Identify which cell holds the provided text, then report its [x, y] central coordinate. 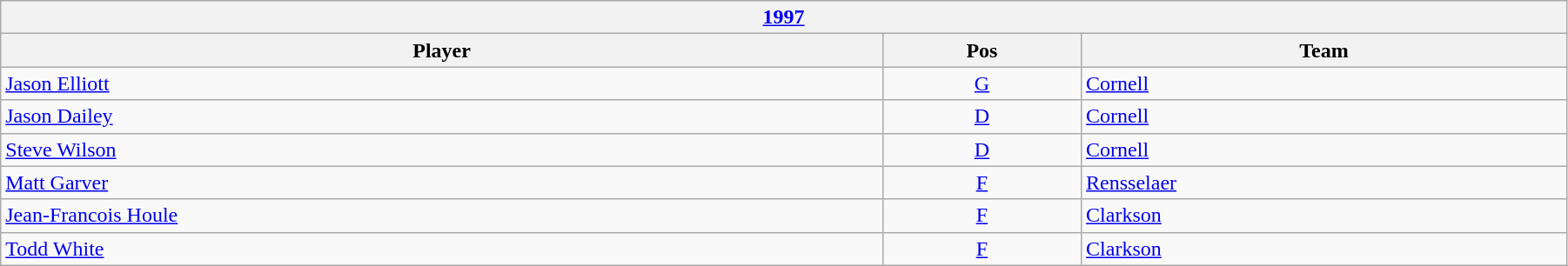
Steve Wilson [442, 150]
1997 [784, 17]
Player [442, 50]
Todd White [442, 249]
Jason Elliott [442, 83]
Team [1324, 50]
Pos [982, 50]
G [982, 83]
Rensselaer [1324, 183]
Jean-Francois Houle [442, 216]
Matt Garver [442, 183]
Jason Dailey [442, 116]
